Locate the cell with the specified text and output its [X, Y] center coordinate. 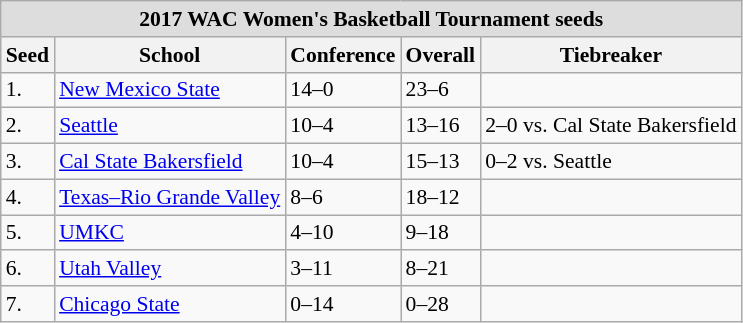
18–12 [441, 197]
5. [28, 233]
Conference [342, 55]
15–13 [441, 162]
0–28 [441, 304]
Texas–Rio Grande Valley [170, 197]
2–0 vs. Cal State Bakersfield [610, 126]
8–6 [342, 197]
6. [28, 269]
3. [28, 162]
8–21 [441, 269]
Utah Valley [170, 269]
9–18 [441, 233]
4. [28, 197]
13–16 [441, 126]
1. [28, 90]
Chicago State [170, 304]
2. [28, 126]
3–11 [342, 269]
School [170, 55]
14–0 [342, 90]
7. [28, 304]
Tiebreaker [610, 55]
New Mexico State [170, 90]
UMKC [170, 233]
Cal State Bakersfield [170, 162]
Seattle [170, 126]
2017 WAC Women's Basketball Tournament seeds [372, 19]
0–2 vs. Seattle [610, 162]
Seed [28, 55]
0–14 [342, 304]
Overall [441, 55]
23–6 [441, 90]
4–10 [342, 233]
